Identify which cell holds the provided text, then report its (x, y) central coordinate. 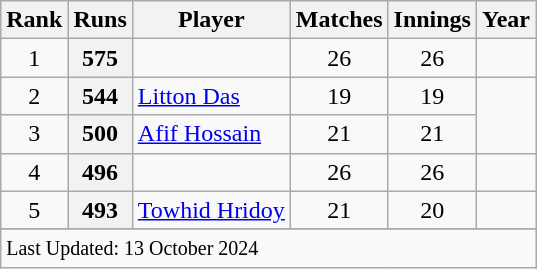
544 (100, 96)
Innings (432, 20)
Litton Das (211, 96)
Rank (34, 20)
493 (100, 210)
Runs (100, 20)
496 (100, 172)
Last Updated: 13 October 2024 (268, 248)
2 (34, 96)
575 (100, 58)
3 (34, 134)
1 (34, 58)
20 (432, 210)
Player (211, 20)
Afif Hossain (211, 134)
500 (100, 134)
Towhid Hridoy (211, 210)
4 (34, 172)
5 (34, 210)
Matches (339, 20)
Year (506, 20)
